Locate the cell with the specified text and output its [X, Y] center coordinate. 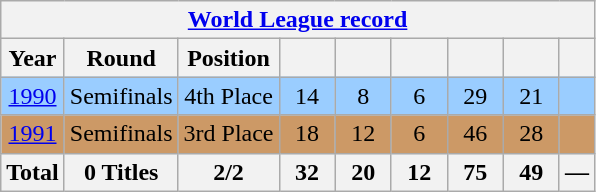
28 [531, 134]
0 Titles [121, 172]
29 [475, 96]
World League record [298, 20]
Total [33, 172]
4th Place [228, 96]
— [576, 172]
75 [475, 172]
1990 [33, 96]
Position [228, 58]
Round [121, 58]
2/2 [228, 172]
8 [363, 96]
3rd Place [228, 134]
46 [475, 134]
21 [531, 96]
20 [363, 172]
1991 [33, 134]
18 [307, 134]
32 [307, 172]
49 [531, 172]
14 [307, 96]
Year [33, 58]
